Determine the (X, Y) coordinate at the center of the cell enclosing the given text.  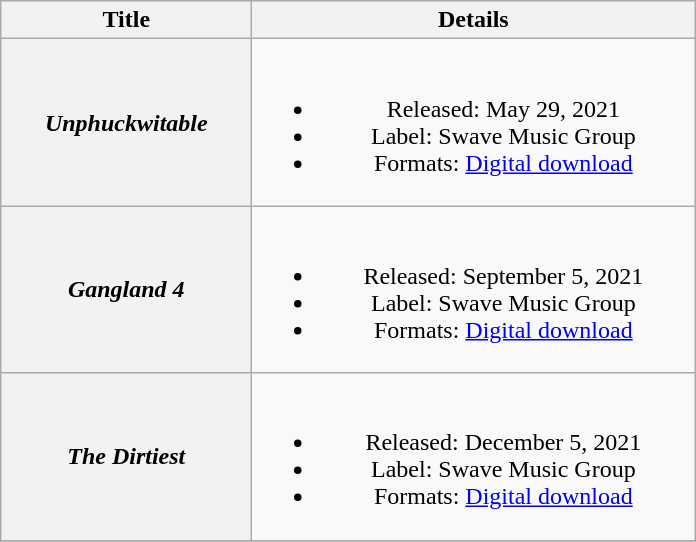
Released: May 29, 2021Label: Swave Music GroupFormats: Digital download (474, 122)
Released: December 5, 2021Label: Swave Music GroupFormats: Digital download (474, 456)
Title (126, 20)
Gangland 4 (126, 290)
Released: September 5, 2021Label: Swave Music GroupFormats: Digital download (474, 290)
Details (474, 20)
The Dirtiest (126, 456)
Unphuckwitable (126, 122)
